Pinpoint the cell where the given text exists, returning its [x, y] midpoint coordinate. 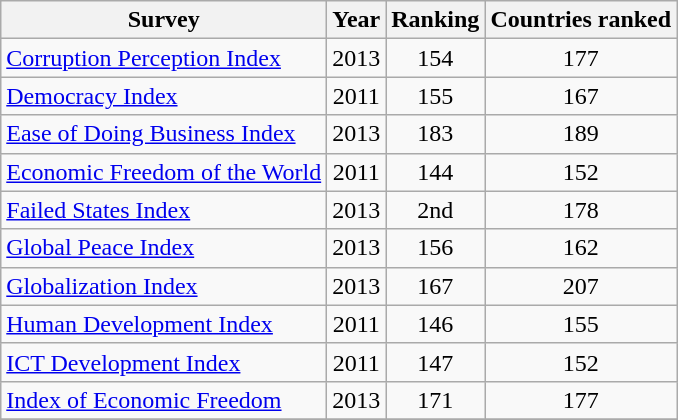
Year [356, 20]
147 [436, 362]
154 [436, 58]
Globalization Index [164, 286]
Index of Economic Freedom [164, 400]
Failed States Index [164, 210]
Democracy Index [164, 96]
162 [581, 248]
Survey [164, 20]
146 [436, 324]
Global Peace Index [164, 248]
207 [581, 286]
Ease of Doing Business Index [164, 134]
144 [436, 172]
156 [436, 248]
189 [581, 134]
ICT Development Index [164, 362]
Economic Freedom of the World [164, 172]
178 [581, 210]
Human Development Index [164, 324]
Ranking [436, 20]
Corruption Perception Index [164, 58]
Countries ranked [581, 20]
2nd [436, 210]
183 [436, 134]
171 [436, 400]
